Return (X, Y) of the center of cell containing provided text 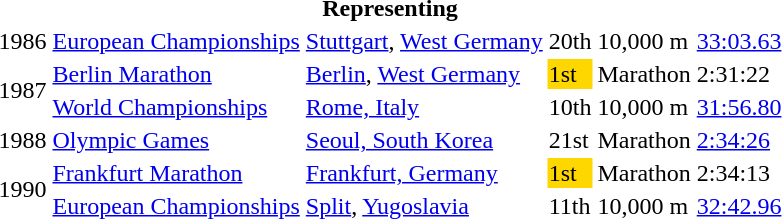
Olympic Games (176, 140)
Seoul, South Korea (424, 140)
Stuttgart, West Germany (424, 41)
Berlin, West Germany (424, 74)
Frankfurt, Germany (424, 173)
World Championships (176, 107)
21st (570, 140)
10th (570, 107)
Berlin Marathon (176, 74)
Rome, Italy (424, 107)
Frankfurt Marathon (176, 173)
20th (570, 41)
European Championships (176, 41)
